Extract the (X, Y) coordinate from the center of the cell holding the provided text.  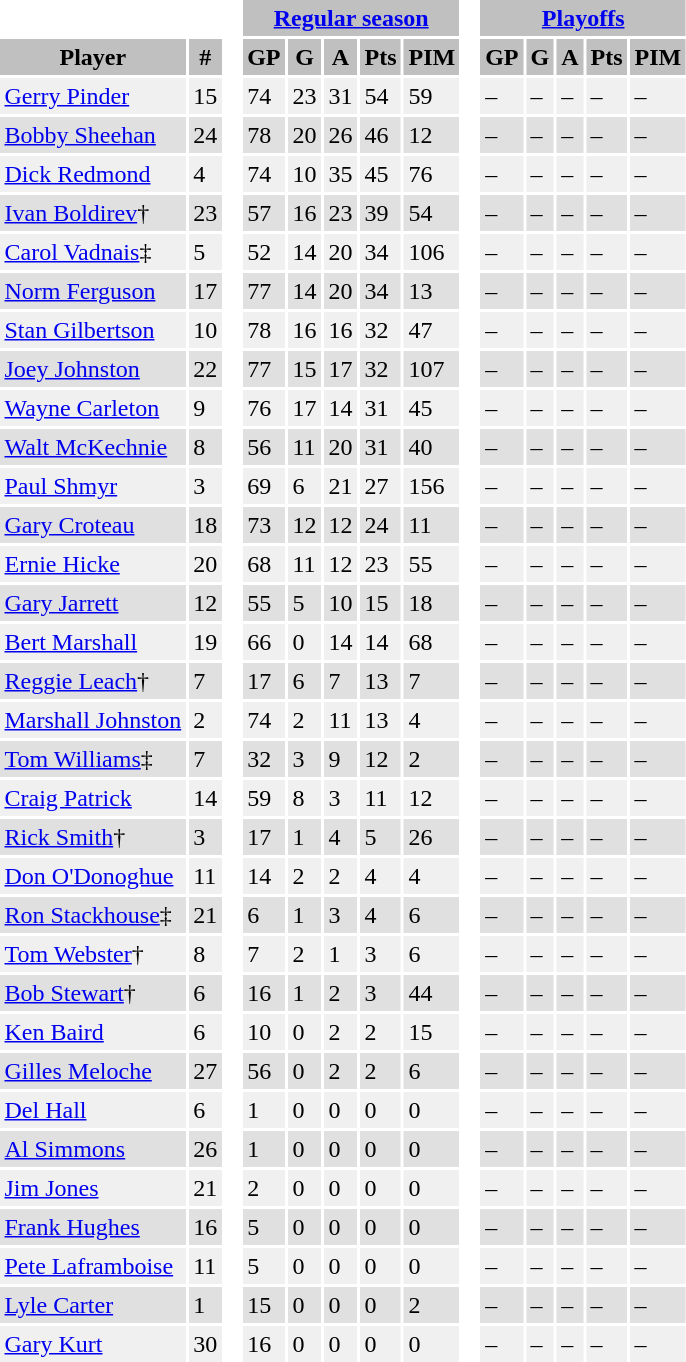
Craig Patrick (93, 798)
Playoffs (584, 18)
66 (264, 642)
Wayne Carleton (93, 408)
47 (432, 330)
Jim Jones (93, 1188)
22 (206, 369)
73 (264, 525)
107 (432, 369)
Gary Croteau (93, 525)
Norm Ferguson (93, 291)
Gary Kurt (93, 1344)
Dick Redmond (93, 174)
57 (264, 213)
Del Hall (93, 1110)
Stan Gilbertson (93, 330)
106 (432, 252)
Bert Marshall (93, 642)
Marshall Johnston (93, 720)
Pete Laframboise (93, 1266)
Gary Jarrett (93, 603)
40 (432, 447)
Al Simmons (93, 1149)
Reggie Leach† (93, 681)
69 (264, 486)
Ivan Boldirev† (93, 213)
Paul Shmyr (93, 486)
Don O'Donoghue (93, 876)
39 (380, 213)
44 (432, 993)
Gilles Meloche (93, 1071)
19 (206, 642)
Ken Baird (93, 1032)
Tom Webster† (93, 954)
# (206, 57)
156 (432, 486)
46 (380, 135)
30 (206, 1344)
Walt McKechnie (93, 447)
Tom Williams‡ (93, 759)
Joey Johnston (93, 369)
Carol Vadnais‡ (93, 252)
52 (264, 252)
35 (340, 174)
Player (93, 57)
Regular season (352, 18)
Bob Stewart† (93, 993)
Bobby Sheehan (93, 135)
Gerry Pinder (93, 96)
Frank Hughes (93, 1227)
Ron Stackhouse‡ (93, 915)
Lyle Carter (93, 1305)
Rick Smith† (93, 837)
Ernie Hicke (93, 564)
